Locate the cell with the specified text and output its [x, y] center coordinate. 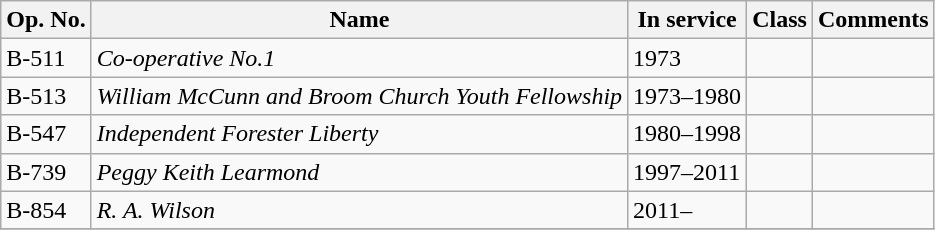
B-739 [46, 172]
1980–1998 [688, 134]
2011– [688, 210]
1973 [688, 58]
In service [688, 20]
Peggy Keith Learmond [359, 172]
Independent Forester Liberty [359, 134]
William McCunn and Broom Church Youth Fellowship [359, 96]
Comments [873, 20]
B-513 [46, 96]
Co-operative No.1 [359, 58]
1973–1980 [688, 96]
R. A. Wilson [359, 210]
Name [359, 20]
B-511 [46, 58]
Class [780, 20]
B-547 [46, 134]
1997–2011 [688, 172]
B-854 [46, 210]
Op. No. [46, 20]
